Identify which cell holds the provided text, then report its [x, y] central coordinate. 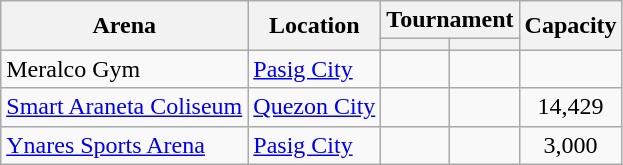
Ynares Sports Arena [124, 145]
Quezon City [314, 107]
3,000 [570, 145]
Arena [124, 26]
Capacity [570, 26]
Location [314, 26]
Meralco Gym [124, 69]
Tournament [450, 20]
Smart Araneta Coliseum [124, 107]
14,429 [570, 107]
